Provide the (X, Y) coordinate of the cell's center where the given text is located.  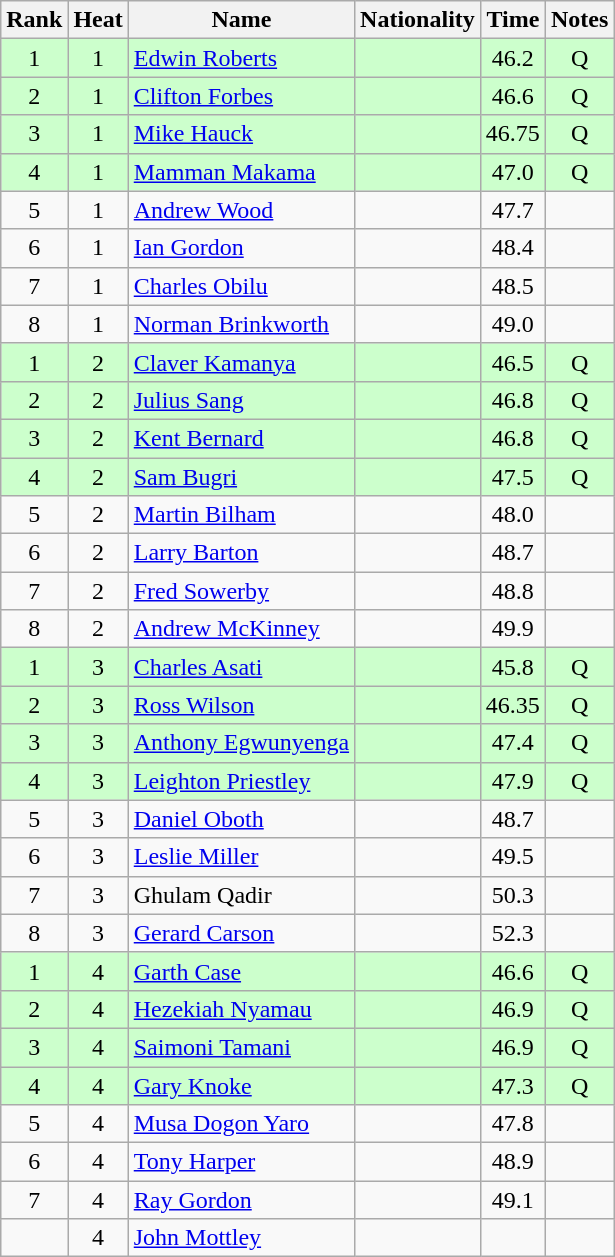
Name (241, 20)
48.8 (512, 591)
Rank (34, 20)
Charles Obilu (241, 286)
47.4 (512, 743)
Gary Knoke (241, 1085)
Charles Asati (241, 667)
Andrew McKinney (241, 629)
47.0 (512, 172)
Norman Brinkworth (241, 324)
John Mottley (241, 1238)
45.8 (512, 667)
Julius Sang (241, 400)
Mamman Makama (241, 172)
Notes (579, 20)
Ross Wilson (241, 705)
Leslie Miller (241, 857)
Daniel Oboth (241, 819)
48.0 (512, 515)
48.5 (512, 286)
Mike Hauck (241, 134)
Ian Gordon (241, 248)
Hezekiah Nyamau (241, 1009)
46.35 (512, 705)
50.3 (512, 895)
Kent Bernard (241, 438)
Fred Sowerby (241, 591)
48.9 (512, 1162)
Larry Barton (241, 553)
Martin Bilham (241, 515)
Heat (98, 20)
46.75 (512, 134)
Musa Dogon Yaro (241, 1124)
Edwin Roberts (241, 58)
49.1 (512, 1200)
Garth Case (241, 971)
Andrew Wood (241, 210)
Time (512, 20)
49.0 (512, 324)
49.9 (512, 629)
46.5 (512, 362)
Sam Bugri (241, 477)
Clifton Forbes (241, 96)
47.3 (512, 1085)
47.9 (512, 781)
47.7 (512, 210)
47.8 (512, 1124)
48.4 (512, 248)
Ray Gordon (241, 1200)
47.5 (512, 477)
46.2 (512, 58)
Saimoni Tamani (241, 1047)
52.3 (512, 933)
Tony Harper (241, 1162)
Nationality (418, 20)
Ghulam Qadir (241, 895)
Claver Kamanya (241, 362)
49.5 (512, 857)
Anthony Egwunyenga (241, 743)
Gerard Carson (241, 933)
Leighton Priestley (241, 781)
